Identify which cell holds the provided text, then report its (X, Y) central coordinate. 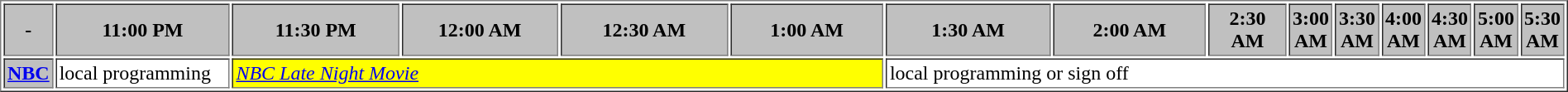
12:30 AM (644, 30)
local programming (142, 73)
2:00 AM (1130, 30)
11:30 PM (316, 30)
3:30 AM (1356, 30)
1:30 AM (968, 30)
12:00 AM (480, 30)
11:00 PM (142, 30)
NBC Late Night Movie (557, 73)
3:00 AM (1310, 30)
local programming or sign off (1225, 73)
NBC (28, 73)
5:30 AM (1542, 30)
5:00 AM (1495, 30)
2:30 AM (1248, 30)
4:30 AM (1449, 30)
4:00 AM (1403, 30)
- (28, 30)
1:00 AM (807, 30)
